Return the (x, y) coordinate for the center point of the cell that contains the specified text.  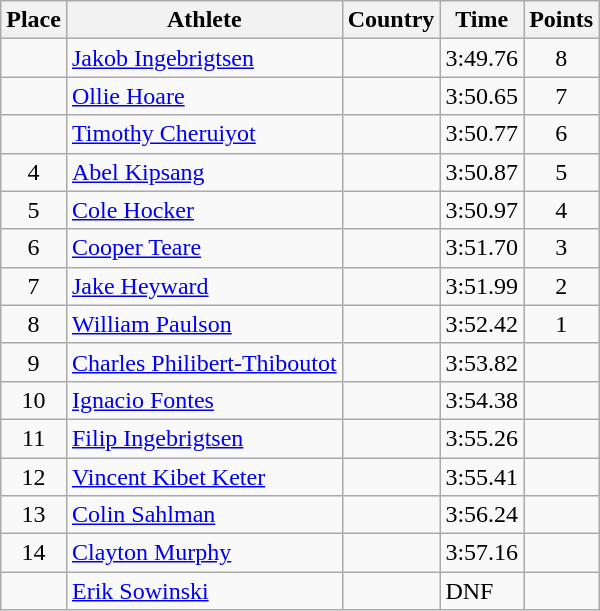
Ignacio Fontes (204, 400)
Athlete (204, 20)
Charles Philibert-Thiboutot (204, 362)
3:51.70 (482, 248)
10 (34, 400)
Jakob Ingebrigtsen (204, 58)
3:50.65 (482, 96)
Cooper Teare (204, 248)
Ollie Hoare (204, 96)
3:53.82 (482, 362)
3:57.16 (482, 553)
3:50.77 (482, 134)
14 (34, 553)
Place (34, 20)
Country (391, 20)
13 (34, 515)
Clayton Murphy (204, 553)
Abel Kipsang (204, 172)
Colin Sahlman (204, 515)
11 (34, 438)
3:56.24 (482, 515)
3:51.99 (482, 286)
Cole Hocker (204, 210)
3:50.97 (482, 210)
Filip Ingebrigtsen (204, 438)
3 (562, 248)
Vincent Kibet Keter (204, 477)
3:52.42 (482, 324)
Jake Heyward (204, 286)
3:54.38 (482, 400)
William Paulson (204, 324)
Time (482, 20)
2 (562, 286)
12 (34, 477)
Points (562, 20)
3:50.87 (482, 172)
3:55.26 (482, 438)
1 (562, 324)
3:55.41 (482, 477)
Timothy Cheruiyot (204, 134)
Erik Sowinski (204, 591)
9 (34, 362)
DNF (482, 591)
3:49.76 (482, 58)
